Return (x, y) of the center of cell containing provided text 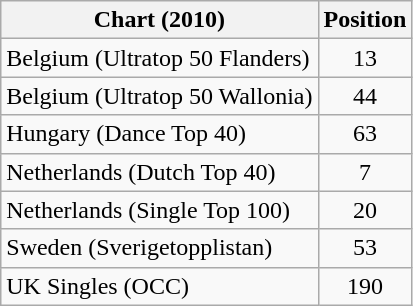
53 (365, 248)
20 (365, 210)
Netherlands (Dutch Top 40) (160, 172)
190 (365, 286)
Sweden (Sverigetopplistan) (160, 248)
Hungary (Dance Top 40) (160, 134)
44 (365, 96)
13 (365, 58)
Belgium (Ultratop 50 Flanders) (160, 58)
7 (365, 172)
Position (365, 20)
UK Singles (OCC) (160, 286)
Netherlands (Single Top 100) (160, 210)
63 (365, 134)
Chart (2010) (160, 20)
Belgium (Ultratop 50 Wallonia) (160, 96)
